From the cell containing the given text, extract its center point as [x, y] coordinate. 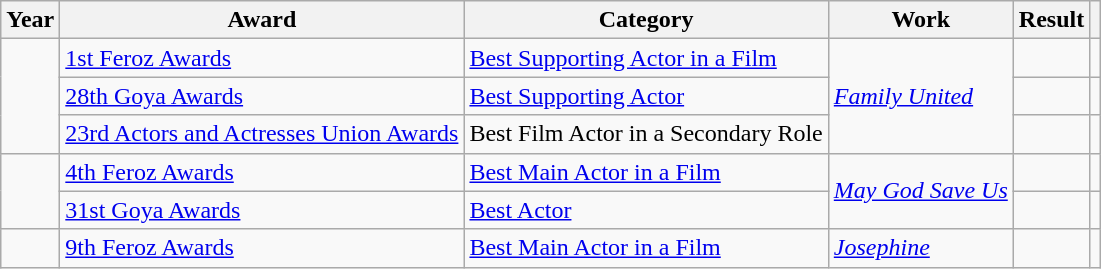
Best Supporting Actor [646, 96]
28th Goya Awards [262, 96]
1st Feroz Awards [262, 58]
31st Goya Awards [262, 210]
9th Feroz Awards [262, 248]
Work [920, 20]
Best Film Actor in a Secondary Role [646, 134]
Josephine [920, 248]
Best Actor [646, 210]
Best Supporting Actor in a Film [646, 58]
Family United [920, 96]
Result [1051, 20]
May God Save Us [920, 191]
Year [30, 20]
4th Feroz Awards [262, 172]
Category [646, 20]
Award [262, 20]
23rd Actors and Actresses Union Awards [262, 134]
